Identify which cell holds the provided text, then report its (x, y) central coordinate. 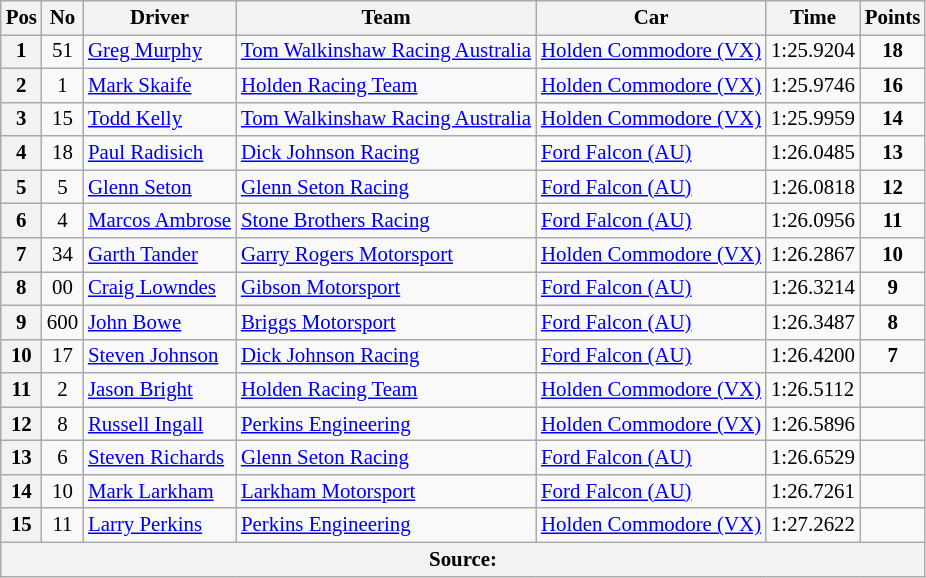
1:26.0956 (813, 221)
3 (22, 119)
1:26.3487 (813, 322)
00 (62, 288)
Glenn Seton (160, 187)
Marcos Ambrose (160, 221)
1:26.0485 (813, 153)
1:26.0818 (813, 187)
Gibson Motorsport (386, 288)
Russell Ingall (160, 424)
Car (651, 18)
Points (892, 18)
Stone Brothers Racing (386, 221)
Todd Kelly (160, 119)
34 (62, 255)
Garry Rogers Motorsport (386, 255)
Source: (464, 559)
1:26.2867 (813, 255)
Larkham Motorsport (386, 491)
Pos (22, 18)
Time (813, 18)
1:25.9204 (813, 51)
1:26.3214 (813, 288)
1:26.7261 (813, 491)
1:26.5112 (813, 390)
1:27.2622 (813, 525)
John Bowe (160, 322)
Craig Lowndes (160, 288)
No (62, 18)
Jason Bright (160, 390)
51 (62, 51)
Driver (160, 18)
1:25.9746 (813, 85)
Paul Radisich (160, 153)
16 (892, 85)
Garth Tander (160, 255)
1:25.9959 (813, 119)
600 (62, 322)
Larry Perkins (160, 525)
Mark Skaife (160, 85)
1:26.5896 (813, 424)
Mark Larkham (160, 491)
1:26.6529 (813, 458)
Steven Johnson (160, 356)
Greg Murphy (160, 51)
17 (62, 356)
Team (386, 18)
Steven Richards (160, 458)
Briggs Motorsport (386, 322)
1:26.4200 (813, 356)
